Capture the cell that displays the provided text and extract its (X, Y) central coordinate. 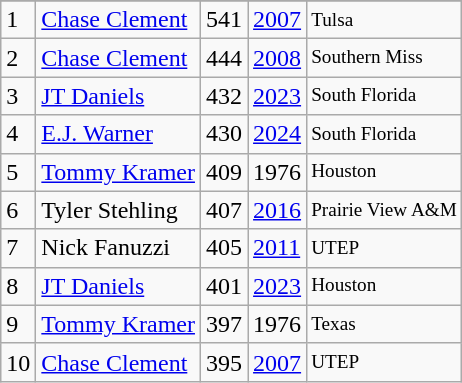
2024 (278, 134)
2016 (278, 210)
Nick Fanuzzi (118, 248)
1 (18, 20)
3 (18, 96)
432 (224, 96)
2011 (278, 248)
Prairie View A&M (384, 210)
541 (224, 20)
405 (224, 248)
444 (224, 58)
2 (18, 58)
Tulsa (384, 20)
430 (224, 134)
10 (18, 362)
5 (18, 172)
6 (18, 210)
401 (224, 286)
8 (18, 286)
407 (224, 210)
7 (18, 248)
397 (224, 324)
E.J. Warner (118, 134)
409 (224, 172)
4 (18, 134)
Texas (384, 324)
Tyler Stehling (118, 210)
395 (224, 362)
9 (18, 324)
Southern Miss (384, 58)
2008 (278, 58)
